Find where the given text appears and provide that cell's center as [X, Y] coordinate. 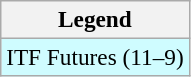
ITF Futures (11–9) [95, 57]
Legend [95, 19]
